Scan for the cell matching the given text and deliver its [x, y] coordinate at center. 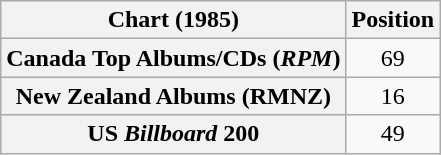
New Zealand Albums (RMNZ) [174, 96]
69 [393, 58]
Position [393, 20]
US Billboard 200 [174, 134]
Canada Top Albums/CDs (RPM) [174, 58]
Chart (1985) [174, 20]
49 [393, 134]
16 [393, 96]
